From the cell containing the given text, extract its center point as [x, y] coordinate. 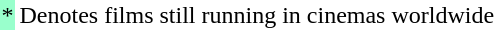
* [8, 15]
